Locate the cell with the specified text and output its [X, Y] center coordinate. 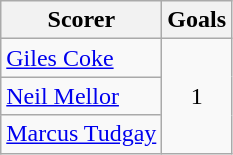
1 [197, 96]
Goals [197, 20]
Giles Coke [82, 58]
Marcus Tudgay [82, 134]
Scorer [82, 20]
Neil Mellor [82, 96]
